Pinpoint the cell where the given text exists, returning its (X, Y) midpoint coordinate. 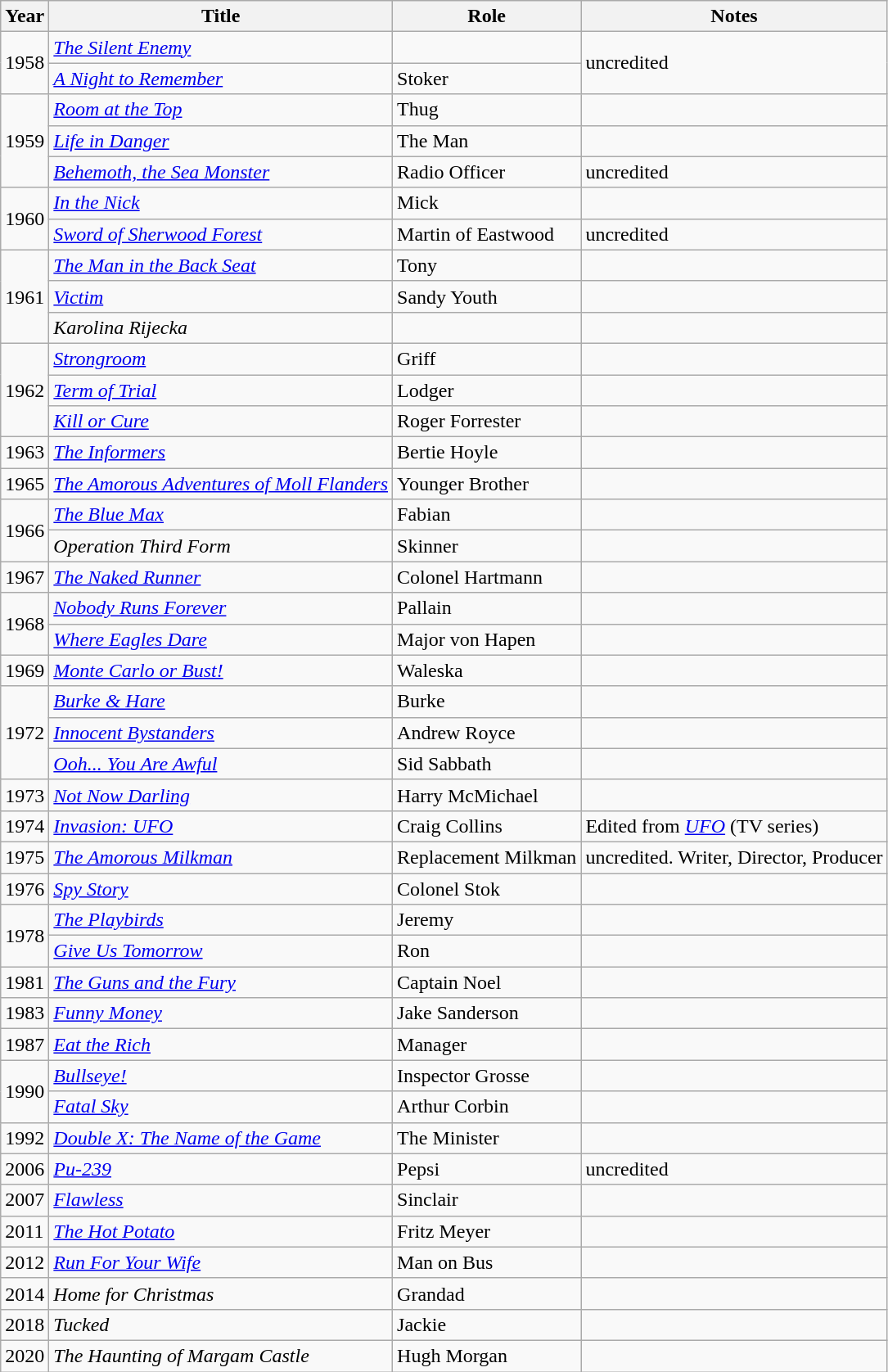
Funny Money (221, 1013)
Jackie (487, 1325)
Martin of Eastwood (487, 234)
1963 (25, 453)
Life in Danger (221, 141)
1960 (25, 219)
Spy Story (221, 888)
Strongroom (221, 359)
Not Now Darling (221, 795)
The Man in the Back Seat (221, 265)
1959 (25, 141)
2018 (25, 1325)
Give Us Tomorrow (221, 951)
Lodger (487, 390)
Captain Noel (487, 982)
Home for Christmas (221, 1293)
1968 (25, 624)
Invasion: UFO (221, 826)
Manager (487, 1045)
1987 (25, 1045)
The Silent Enemy (221, 47)
Role (487, 16)
The Naked Runner (221, 577)
The Amorous Milkman (221, 857)
Sandy Youth (487, 296)
Sid Sabbath (487, 764)
Colonel Stok (487, 888)
Burke & Hare (221, 702)
2014 (25, 1293)
Younger Brother (487, 484)
Radio Officer (487, 172)
Hugh Morgan (487, 1356)
Man on Bus (487, 1262)
Waleska (487, 670)
Roger Forrester (487, 422)
2020 (25, 1356)
In the Nick (221, 203)
Replacement Milkman (487, 857)
Fritz Meyer (487, 1231)
Double X: The Name of the Game (221, 1138)
Nobody Runs Forever (221, 608)
1973 (25, 795)
The Blue Max (221, 515)
Year (25, 16)
Jeremy (487, 920)
Craig Collins (487, 826)
Ron (487, 951)
1969 (25, 670)
Grandad (487, 1293)
2011 (25, 1231)
1966 (25, 530)
1981 (25, 982)
Stoker (487, 79)
Colonel Hartmann (487, 577)
Burke (487, 702)
Tucked (221, 1325)
1967 (25, 577)
Operation Third Form (221, 546)
The Informers (221, 453)
Pallain (487, 608)
Mick (487, 203)
The Playbirds (221, 920)
1976 (25, 888)
Title (221, 16)
Room at the Top (221, 110)
Karolina Rijecka (221, 327)
Pu-239 (221, 1169)
Monte Carlo or Bust! (221, 670)
2006 (25, 1169)
1961 (25, 296)
1978 (25, 936)
1962 (25, 390)
Jake Sanderson (487, 1013)
1965 (25, 484)
1974 (25, 826)
Where Eagles Dare (221, 639)
Arthur Corbin (487, 1107)
Behemoth, the Sea Monster (221, 172)
Ooh... You Are Awful (221, 764)
The Man (487, 141)
Term of Trial (221, 390)
Bertie Hoyle (487, 453)
Fabian (487, 515)
Andrew Royce (487, 733)
Flawless (221, 1200)
The Haunting of Margam Castle (221, 1356)
Fatal Sky (221, 1107)
Tony (487, 265)
Thug (487, 110)
Kill or Cure (221, 422)
The Guns and the Fury (221, 982)
Inspector Grosse (487, 1076)
Harry McMichael (487, 795)
Pepsi (487, 1169)
1983 (25, 1013)
Bullseye! (221, 1076)
The Minister (487, 1138)
Run For Your Wife (221, 1262)
Griff (487, 359)
The Amorous Adventures of Moll Flanders (221, 484)
The Hot Potato (221, 1231)
Major von Hapen (487, 639)
1972 (25, 733)
Sword of Sherwood Forest (221, 234)
Sinclair (487, 1200)
2012 (25, 1262)
A Night to Remember (221, 79)
1990 (25, 1091)
2007 (25, 1200)
1975 (25, 857)
Innocent Bystanders (221, 733)
Victim (221, 296)
Notes (734, 16)
Eat the Rich (221, 1045)
1958 (25, 63)
uncredited. Writer, Director, Producer (734, 857)
Edited from UFO (TV series) (734, 826)
1992 (25, 1138)
Skinner (487, 546)
